Find where the given text appears and provide that cell's center as [x, y] coordinate. 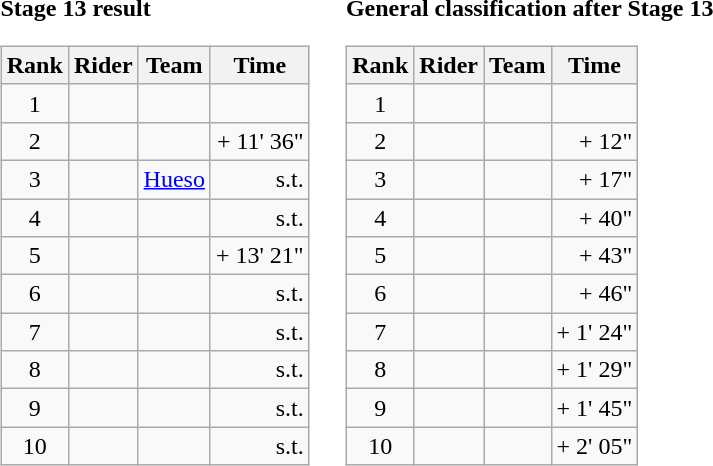
Hueso [174, 179]
+ 1' 29" [594, 370]
+ 46" [594, 294]
+ 1' 45" [594, 408]
+ 40" [594, 217]
+ 12" [594, 141]
+ 11' 36" [260, 141]
+ 1' 24" [594, 332]
+ 13' 21" [260, 256]
+ 43" [594, 256]
+ 2' 05" [594, 446]
+ 17" [594, 179]
